For the text-containing cell, return its midpoint in (X, Y) coordinate format. 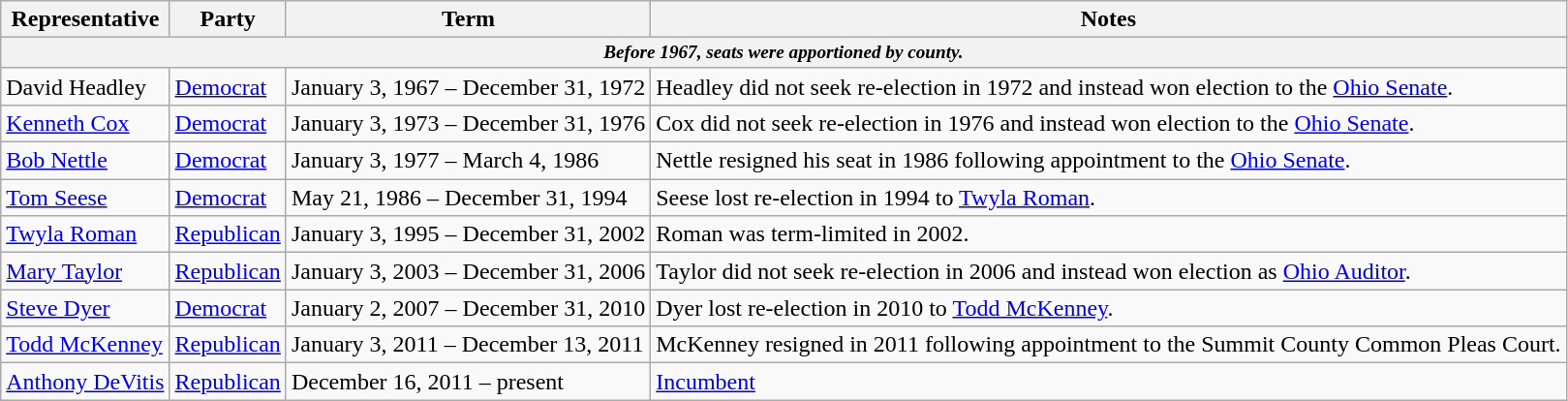
May 21, 1986 – December 31, 1994 (468, 198)
Term (468, 19)
Notes (1108, 19)
January 3, 2011 – December 13, 2011 (468, 345)
Tom Seese (85, 198)
January 3, 1977 – March 4, 1986 (468, 161)
Twyla Roman (85, 234)
Representative (85, 19)
Anthony DeVitis (85, 382)
January 3, 1973 – December 31, 1976 (468, 124)
Todd McKenney (85, 345)
January 2, 2007 – December 31, 2010 (468, 308)
Kenneth Cox (85, 124)
Steve Dyer (85, 308)
January 3, 1995 – December 31, 2002 (468, 234)
Bob Nettle (85, 161)
Before 1967, seats were apportioned by county. (784, 53)
McKenney resigned in 2011 following appointment to the Summit County Common Pleas Court. (1108, 345)
Mary Taylor (85, 271)
January 3, 2003 – December 31, 2006 (468, 271)
Party (228, 19)
Roman was term-limited in 2002. (1108, 234)
Taylor did not seek re-election in 2006 and instead won election as Ohio Auditor. (1108, 271)
David Headley (85, 86)
January 3, 1967 – December 31, 1972 (468, 86)
Seese lost re-election in 1994 to Twyla Roman. (1108, 198)
December 16, 2011 – present (468, 382)
Nettle resigned his seat in 1986 following appointment to the Ohio Senate. (1108, 161)
Headley did not seek re-election in 1972 and instead won election to the Ohio Senate. (1108, 86)
Cox did not seek re-election in 1976 and instead won election to the Ohio Senate. (1108, 124)
Dyer lost re-election in 2010 to Todd McKenney. (1108, 308)
Incumbent (1108, 382)
